Return (x, y) of the center of cell containing provided text 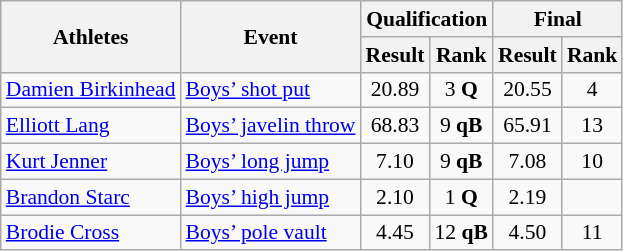
Boys’ shot put (271, 90)
Brandon Starc (91, 197)
Final (558, 19)
Athletes (91, 36)
12 qB (461, 233)
1 Q (461, 197)
7.08 (528, 162)
Boys’ pole vault (271, 233)
2.10 (396, 197)
4.50 (528, 233)
20.89 (396, 90)
Event (271, 36)
Elliott Lang (91, 126)
4.45 (396, 233)
Kurt Jenner (91, 162)
3 Q (461, 90)
20.55 (528, 90)
Qualification (427, 19)
13 (592, 126)
7.10 (396, 162)
11 (592, 233)
Boys’ high jump (271, 197)
Damien Birkinhead (91, 90)
65.91 (528, 126)
4 (592, 90)
Brodie Cross (91, 233)
Boys’ long jump (271, 162)
10 (592, 162)
Boys’ javelin throw (271, 126)
2.19 (528, 197)
68.83 (396, 126)
